Locate the cell with the specified text and output its (x, y) center coordinate. 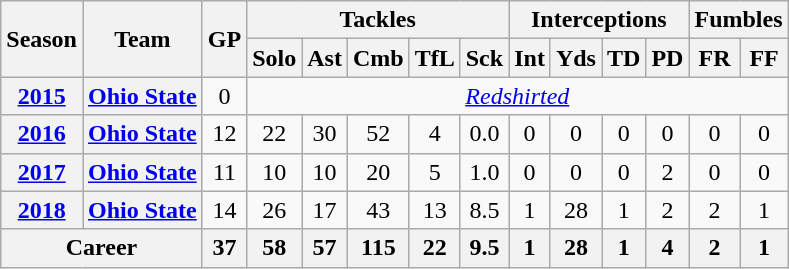
FF (764, 58)
58 (274, 248)
Tackles (378, 20)
115 (378, 248)
GP (224, 39)
Interceptions (599, 20)
1.0 (484, 172)
26 (274, 210)
Season (42, 39)
Career (102, 248)
FR (714, 58)
2017 (42, 172)
TfL (434, 58)
37 (224, 248)
PD (668, 58)
11 (224, 172)
20 (378, 172)
TD (624, 58)
2018 (42, 210)
5 (434, 172)
Solo (274, 58)
2016 (42, 134)
8.5 (484, 210)
Cmb (378, 58)
Fumbles (738, 20)
52 (378, 134)
Yds (576, 58)
0.0 (484, 134)
12 (224, 134)
43 (378, 210)
Ast (325, 58)
14 (224, 210)
Redshirted (518, 96)
17 (325, 210)
30 (325, 134)
Team (142, 39)
Sck (484, 58)
57 (325, 248)
9.5 (484, 248)
Int (530, 58)
13 (434, 210)
2015 (42, 96)
